Pinpoint the cell where the given text exists, returning its (x, y) midpoint coordinate. 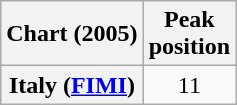
Chart (2005) (72, 34)
11 (189, 85)
Italy (FIMI) (72, 85)
Peakposition (189, 34)
